Output the (X, Y) coordinate of the center of the cell containing the given text.  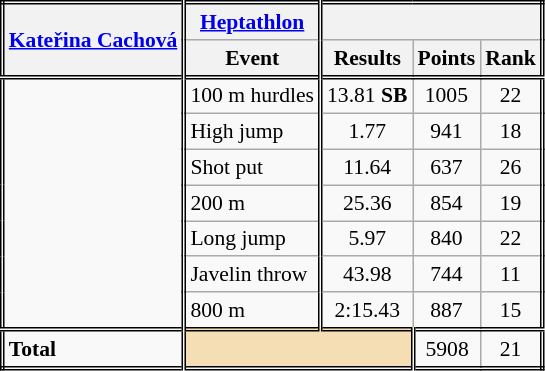
887 (447, 310)
Heptathlon (252, 22)
13.81 SB (367, 96)
15 (511, 310)
Rank (511, 58)
21 (511, 348)
19 (511, 203)
Shot put (252, 168)
637 (447, 168)
Javelin throw (252, 275)
Kateřina Cachová (93, 40)
200 m (252, 203)
25.36 (367, 203)
2:15.43 (367, 310)
800 m (252, 310)
5.97 (367, 239)
Long jump (252, 239)
100 m hurdles (252, 96)
840 (447, 239)
Event (252, 58)
18 (511, 132)
Results (367, 58)
1.77 (367, 132)
26 (511, 168)
11.64 (367, 168)
High jump (252, 132)
1005 (447, 96)
854 (447, 203)
Points (447, 58)
Total (93, 348)
941 (447, 132)
43.98 (367, 275)
11 (511, 275)
744 (447, 275)
5908 (447, 348)
